From the cell containing the given text, extract its center point as (X, Y) coordinate. 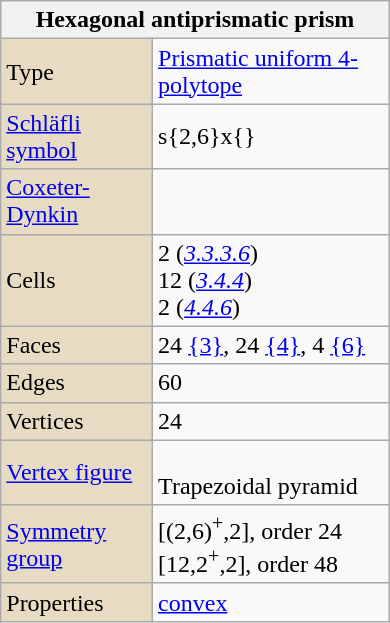
24 {3}, 24 {4}, 4 {6} (272, 345)
24 (272, 421)
Trapezoidal pyramid (272, 472)
Hexagonal antiprismatic prism (195, 20)
convex (272, 602)
2 (3.3.3.6) 12 (3.4.4) 2 (4.4.6) (272, 280)
60 (272, 383)
Symmetry group (77, 544)
Vertices (77, 421)
Vertex figure (77, 472)
Type (77, 72)
Prismatic uniform 4-polytope (272, 72)
Schläfli symbol (77, 136)
Coxeter-Dynkin (77, 202)
s{2,6}x{} (272, 136)
Faces (77, 345)
Properties (77, 602)
Cells (77, 280)
[(2,6)+,2], order 24[12,2+,2], order 48 (272, 544)
Edges (77, 383)
